From the cell containing the given text, extract its center point as [X, Y] coordinate. 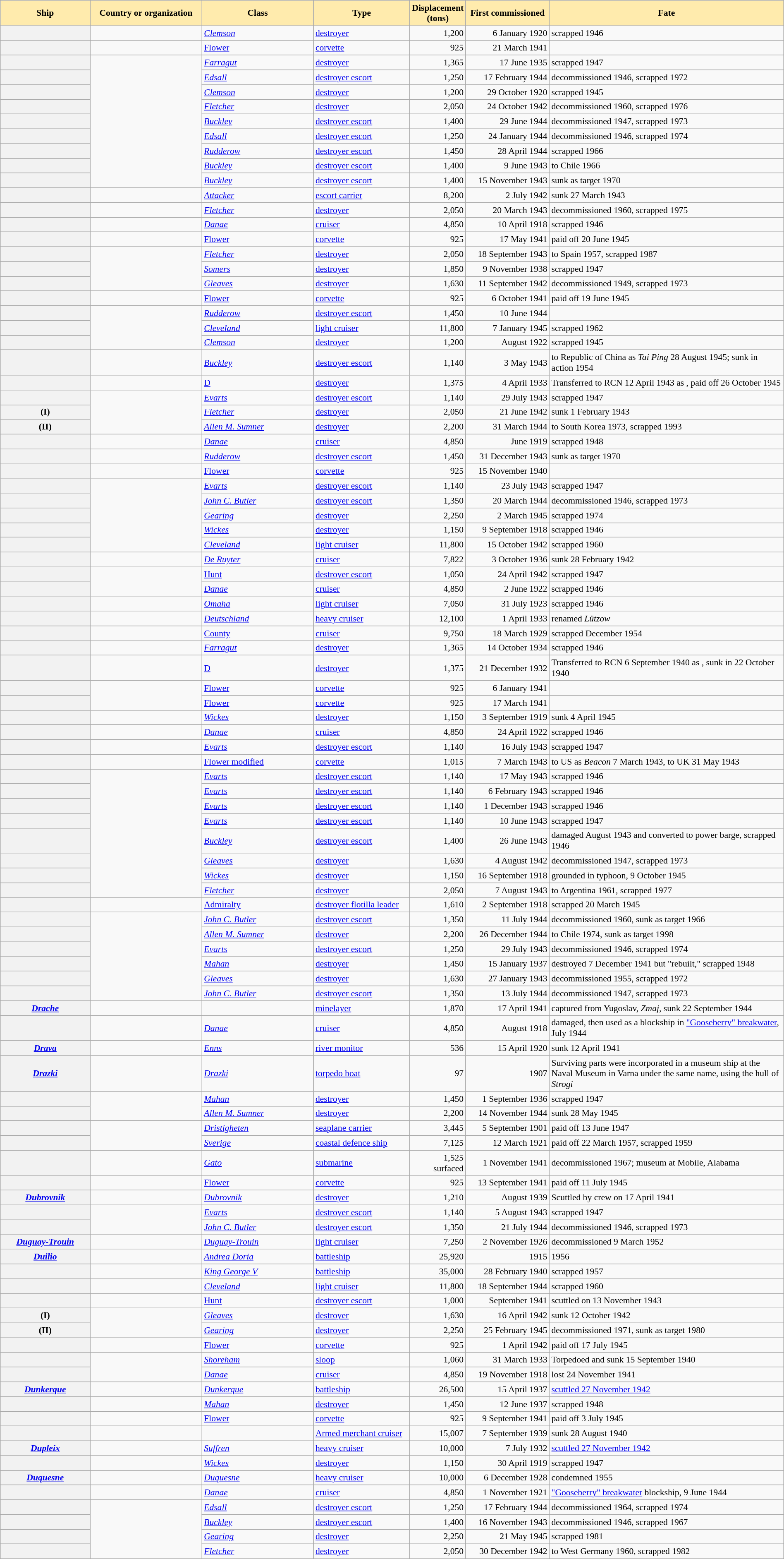
scrapped 1974 [667, 516]
1907 [507, 1073]
24 October 1942 [507, 107]
paid off 22 March 1957, scrapped 1959 [667, 1143]
decommissioned 1960, scrapped 1976 [667, 107]
scuttled on 13 November 1943 [667, 1301]
14 November 1944 [507, 1113]
12 March 1921 [507, 1143]
1,610 [437, 905]
Gato [258, 1163]
scrapped 1962 [667, 328]
Shoreham [258, 1360]
Torpedoed and sunk 15 September 1940 [667, 1360]
7 January 1945 [507, 328]
1,870 [437, 1008]
15 January 1937 [507, 964]
seaplane carrier [361, 1128]
10 June 1943 [507, 821]
"Gooseberry" breakwater blockship, 9 June 1944 [667, 1493]
First commissioned [507, 13]
lost 24 November 1941 [667, 1375]
97 [437, 1073]
Drache [45, 1008]
paid off 20 June 1945 [667, 240]
15 April 1937 [507, 1389]
7,822 [437, 560]
1,210 [437, 1198]
2 November 1926 [507, 1242]
Admiralty [258, 905]
sunk 28 August 1940 [667, 1434]
18 September 1943 [507, 254]
Transferred to RCN 12 April 1943 as , paid off 26 October 1945 [667, 383]
7 July 1932 [507, 1449]
to Spain 1957, scrapped 1987 [667, 254]
11 July 1944 [507, 920]
1915 [507, 1257]
paid off 19 June 1945 [667, 299]
to US as Beacon 7 March 1943, to UK 31 May 1943 [667, 762]
7 September 1939 [507, 1434]
6 January 1920 [507, 33]
4 April 1933 [507, 383]
9,750 [437, 633]
scrapped 20 March 1945 [667, 905]
to Republic of China as Tai Ping 28 August 1945; sunk in action 1954 [667, 362]
7 March 1943 [507, 762]
to Chile 1974, sunk as target 1998 [667, 935]
8,200 [437, 195]
26 June 1943 [507, 841]
sunk 4 April 1945 [667, 717]
paid off 3 July 1945 [667, 1419]
scrapped 1957 [667, 1271]
August 1918 [507, 1028]
Enns [258, 1048]
16 July 1943 [507, 747]
destroyer flotilla leader [361, 905]
Armed merchant cruiser [361, 1434]
31 March 1933 [507, 1360]
minelayer [361, 1008]
7,250 [437, 1242]
June 1919 [507, 442]
to West Germany 1960, scrapped 1982 [667, 1552]
submarine [361, 1163]
decommissioned 1955, scrapped 1972 [667, 979]
1,850 [437, 269]
1 November 1941 [507, 1163]
11 September 1942 [507, 284]
3,445 [437, 1128]
1,525 surfaced [437, 1163]
6 December 1928 [507, 1478]
Suffren [258, 1449]
destroyed 7 December 1941 but "rebuilt," scrapped 1948 [667, 964]
1956 [667, 1257]
9 November 1938 [507, 269]
coastal defence ship [361, 1143]
sunk 12 October 1942 [667, 1316]
18 September 1944 [507, 1286]
paid off 11 July 1945 [667, 1183]
to Argentina 1961, scrapped 1977 [667, 890]
6 October 1941 [507, 299]
16 September 1918 [507, 875]
Andrea Doria [258, 1257]
August 1922 [507, 343]
sunk 1 February 1943 [667, 412]
3 October 1936 [507, 560]
20 March 1944 [507, 501]
sunk 12 April 1941 [667, 1048]
damaged, then used as a blockship in "Gooseberry" breakwater, July 1944 [667, 1028]
Displacement (tons) [437, 13]
9 September 1918 [507, 530]
31 March 1944 [507, 427]
2 July 1942 [507, 195]
grounded in typhoon, 9 October 1945 [667, 875]
1 April 1933 [507, 619]
sloop [361, 1360]
2 September 1918 [507, 905]
renamed Lützow [667, 619]
Transferred to RCN 6 September 1940 as , sunk in 22 October 1940 [667, 668]
Scuttled by crew on 17 April 1941 [667, 1198]
14 October 1934 [507, 648]
decommissioned 1967; museum at Mobile, Alabama [667, 1163]
25 February 1945 [507, 1331]
Type [361, 13]
1,015 [437, 762]
decommissioned 1971, sunk as target 1980 [667, 1331]
decommissioned 1949, scrapped 1973 [667, 284]
15 November 1940 [507, 471]
Country or organization [146, 13]
Flower modified [258, 762]
536 [437, 1048]
sunk 28 February 1942 [667, 560]
5 September 1901 [507, 1128]
7,125 [437, 1143]
15 November 1943 [507, 181]
De Ruyter [258, 560]
10 April 1918 [507, 225]
26 December 1944 [507, 935]
escort carrier [361, 195]
16 November 1943 [507, 1522]
paid off 17 July 1945 [667, 1345]
17 March 1941 [507, 703]
Dristigheten [258, 1128]
decommissioned 1960, sunk as target 1966 [667, 920]
13 September 1941 [507, 1183]
12 June 1937 [507, 1404]
condemned 1955 [667, 1478]
30 April 1919 [507, 1463]
3 September 1919 [507, 717]
13 July 1944 [507, 993]
Dupleix [45, 1449]
6 February 1943 [507, 791]
10 June 1944 [507, 313]
4 August 1942 [507, 861]
17 May 1943 [507, 777]
21 March 1941 [507, 48]
decommissioned 1946, scrapped 1972 [667, 77]
Duilio [45, 1257]
29 October 1920 [507, 92]
2 March 1945 [507, 516]
15 April 1920 [507, 1048]
1,060 [437, 1360]
24 April 1942 [507, 574]
Sverige [258, 1143]
scrapped 1966 [667, 151]
to Chile 1966 [667, 166]
1 April 1942 [507, 1345]
scrapped December 1954 [667, 633]
Omaha [258, 604]
7 August 1943 [507, 890]
August 1939 [507, 1198]
17 June 1935 [507, 63]
sunk 28 May 1945 [667, 1113]
Surviving parts were incorporated in a museum ship at the Naval Museum in Varna under the same name, using the hull of Strogi [667, 1073]
30 December 1942 [507, 1552]
29 June 1944 [507, 122]
27 January 1943 [507, 979]
2 June 1922 [507, 589]
decommissioned 1946, scrapped 1967 [667, 1522]
1 November 1921 [507, 1493]
1,000 [437, 1301]
12,100 [437, 619]
21 June 1942 [507, 412]
9 June 1943 [507, 166]
torpedo boat [361, 1073]
9 September 1941 [507, 1419]
Class [258, 13]
Fate [667, 13]
25,920 [437, 1257]
7,050 [437, 604]
28 February 1940 [507, 1271]
35,000 [437, 1271]
to South Korea 1973, scrapped 1993 [667, 427]
18 March 1929 [507, 633]
19 November 1918 [507, 1375]
16 April 1942 [507, 1316]
21 December 1932 [507, 668]
5 August 1943 [507, 1213]
September 1941 [507, 1301]
sunk 27 March 1943 [667, 195]
6 January 1941 [507, 688]
Drava [45, 1048]
1 September 1936 [507, 1099]
Ship [45, 13]
17 April 1941 [507, 1008]
Attacker [258, 195]
1 December 1943 [507, 806]
1,050 [437, 574]
23 July 1943 [507, 486]
damaged August 1943 and converted to power barge, scrapped 1946 [667, 841]
paid off 13 June 1947 [667, 1128]
Somers [258, 269]
15 October 1942 [507, 545]
28 April 1944 [507, 151]
26,500 [437, 1389]
31 December 1943 [507, 456]
Deutschland [258, 619]
County [258, 633]
King George V [258, 1271]
river monitor [361, 1048]
decommissioned 1960, scrapped 1975 [667, 210]
20 March 1943 [507, 210]
decommissioned 1964, scrapped 1974 [667, 1507]
3 May 1943 [507, 362]
17 May 1941 [507, 240]
decommissioned 9 March 1952 [667, 1242]
21 May 1945 [507, 1537]
24 April 1922 [507, 732]
captured from Yugoslav, Zmaj, sunk 22 September 1944 [667, 1008]
scrapped 1981 [667, 1537]
24 January 1944 [507, 137]
21 July 1944 [507, 1227]
31 July 1923 [507, 604]
15,007 [437, 1434]
